Capture the cell that displays the provided text and extract its [x, y] central coordinate. 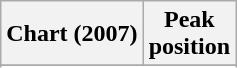
Peak position [189, 34]
Chart (2007) [72, 34]
